Locate the cell with the specified text and output its (x, y) center coordinate. 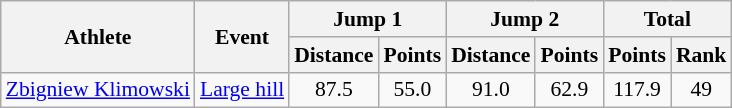
49 (702, 90)
Zbigniew Klimowski (98, 90)
Rank (702, 55)
Event (242, 36)
117.9 (637, 90)
91.0 (490, 90)
87.5 (334, 90)
55.0 (412, 90)
Large hill (242, 90)
Total (667, 19)
Jump 1 (368, 19)
Athlete (98, 36)
Jump 2 (524, 19)
62.9 (569, 90)
